Output the (X, Y) coordinate of the center of the cell containing the given text.  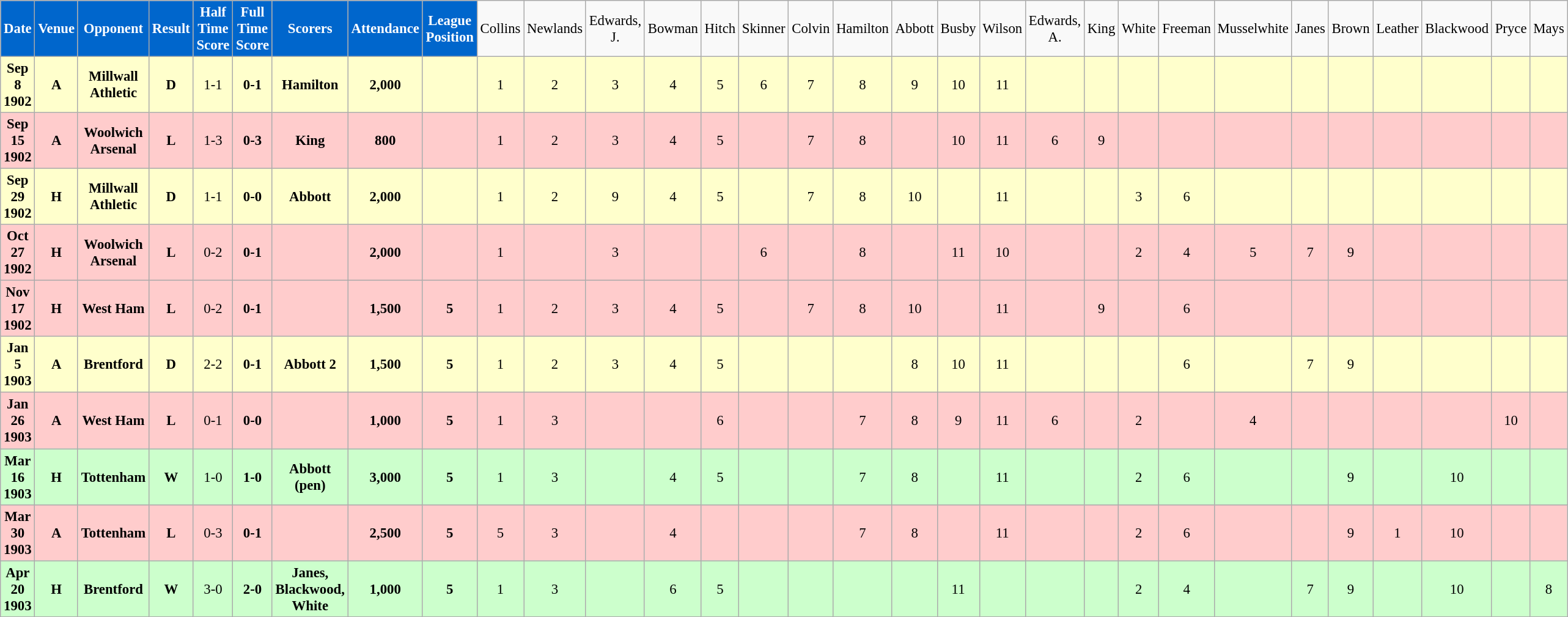
3,000 (385, 477)
Newlands (555, 29)
Janes, Blackwood, White (310, 589)
Jan 5 1903 (18, 364)
Half Time Score (213, 29)
Wilson (1003, 29)
Leather (1397, 29)
Colvin (811, 29)
1-3 (213, 141)
Busby (959, 29)
Edwards, J. (615, 29)
Bowman (672, 29)
Sep 8 1902 (18, 85)
Janes (1310, 29)
Pryce (1511, 29)
League Position (450, 29)
2-0 (253, 589)
Oct 27 1902 (18, 253)
Sep 15 1902 (18, 141)
Nov 17 1902 (18, 309)
White (1139, 29)
Abbott (pen) (310, 477)
Mays (1549, 29)
2,500 (385, 533)
Mar 16 1903 (18, 477)
Scorers (310, 29)
Jan 26 1903 (18, 421)
Mar 30 1903 (18, 533)
Full Time Score (253, 29)
Brown (1351, 29)
Venue (56, 29)
Edwards, A. (1055, 29)
Result (171, 29)
Collins (500, 29)
Date (18, 29)
Sep 29 1902 (18, 197)
3-0 (213, 589)
Abbott 2 (310, 364)
Opponent (113, 29)
2-2 (213, 364)
Musselwhite (1253, 29)
800 (385, 141)
Apr 20 1903 (18, 589)
Hitch (720, 29)
Freeman (1187, 29)
Skinner (764, 29)
Blackwood (1457, 29)
Attendance (385, 29)
